Pinpoint the cell where the given text exists, returning its (x, y) midpoint coordinate. 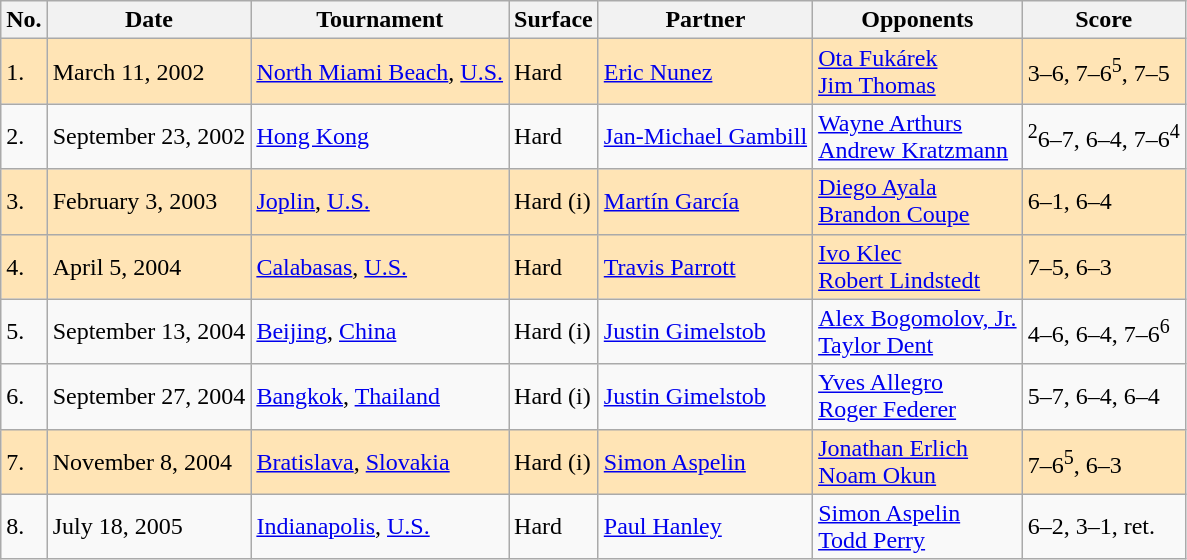
Simon Aspelin Todd Perry (918, 526)
7. (24, 462)
7–65, 6–3 (1104, 462)
26–7, 6–4, 7–64 (1104, 136)
1. (24, 72)
February 3, 2003 (149, 202)
Jan-Michael Gambill (705, 136)
Diego Ayala Brandon Coupe (918, 202)
Ivo Klec Robert Lindstedt (918, 266)
6–2, 3–1, ret. (1104, 526)
Partner (705, 20)
Simon Aspelin (705, 462)
Eric Nunez (705, 72)
September 23, 2002 (149, 136)
Jonathan Erlich Noam Okun (918, 462)
Bangkok, Thailand (380, 396)
Surface (554, 20)
Yves Allegro Roger Federer (918, 396)
Opponents (918, 20)
Paul Hanley (705, 526)
Indianapolis, U.S. (380, 526)
Travis Parrott (705, 266)
Martín García (705, 202)
6. (24, 396)
4–6, 6–4, 7–66 (1104, 332)
Calabasas, U.S. (380, 266)
4. (24, 266)
No. (24, 20)
5. (24, 332)
April 5, 2004 (149, 266)
September 13, 2004 (149, 332)
Beijing, China (380, 332)
North Miami Beach, U.S. (380, 72)
Bratislava, Slovakia (380, 462)
November 8, 2004 (149, 462)
July 18, 2005 (149, 526)
September 27, 2004 (149, 396)
Joplin, U.S. (380, 202)
8. (24, 526)
3. (24, 202)
2. (24, 136)
Alex Bogomolov, Jr. Taylor Dent (918, 332)
Date (149, 20)
Wayne Arthurs Andrew Kratzmann (918, 136)
Hong Kong (380, 136)
Ota Fukárek Jim Thomas (918, 72)
7–5, 6–3 (1104, 266)
5–7, 6–4, 6–4 (1104, 396)
Tournament (380, 20)
3–6, 7–65, 7–5 (1104, 72)
6–1, 6–4 (1104, 202)
March 11, 2002 (149, 72)
Score (1104, 20)
